Scan for the cell matching the given text and deliver its (X, Y) coordinate at center. 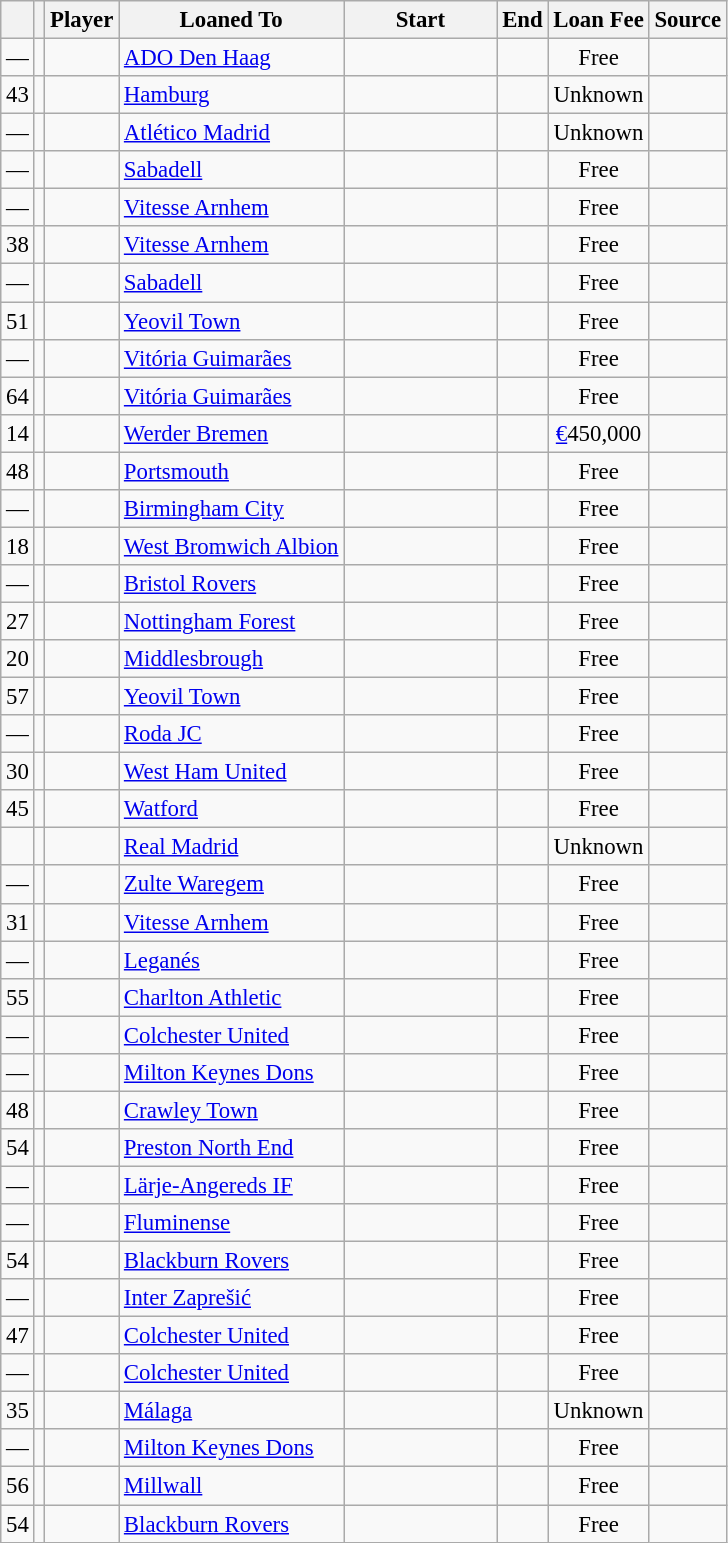
14 (18, 433)
56 (18, 1486)
27 (18, 621)
ADO Den Haag (232, 58)
Birmingham City (232, 509)
Leganés (232, 960)
Player (82, 20)
Atlético Madrid (232, 133)
45 (18, 809)
West Bromwich Albion (232, 546)
Millwall (232, 1486)
Inter Zaprešić (232, 1298)
20 (18, 659)
Hamburg (232, 95)
Málaga (232, 1411)
Fluminense (232, 1223)
64 (18, 396)
Source (688, 20)
Nottingham Forest (232, 621)
Crawley Town (232, 1110)
End (522, 20)
57 (18, 697)
Start (420, 20)
Loan Fee (598, 20)
47 (18, 1336)
Portsmouth (232, 471)
Roda JC (232, 734)
Zulte Waregem (232, 885)
38 (18, 245)
West Ham United (232, 772)
18 (18, 546)
Watford (232, 809)
51 (18, 321)
43 (18, 95)
35 (18, 1411)
Lärje-Angereds IF (232, 1185)
31 (18, 922)
Charlton Athletic (232, 997)
Werder Bremen (232, 433)
Preston North End (232, 1148)
55 (18, 997)
Loaned To (232, 20)
Bristol Rovers (232, 584)
Real Madrid (232, 847)
Middlesbrough (232, 659)
€450,000 (598, 433)
30 (18, 772)
